Capture the cell that displays the provided text and extract its [X, Y] central coordinate. 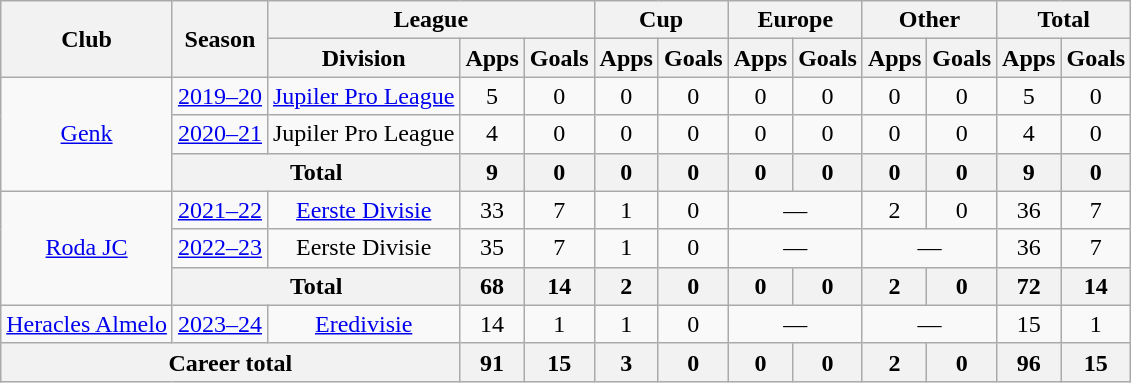
League [430, 20]
Heracles Almelo [87, 324]
72 [1029, 286]
Genk [87, 134]
91 [492, 362]
Season [220, 39]
2023–24 [220, 324]
35 [492, 248]
2019–20 [220, 96]
Eredivisie [363, 324]
Europe [795, 20]
Career total [230, 362]
33 [492, 210]
Other [929, 20]
Roda JC [87, 248]
Cup [661, 20]
68 [492, 286]
Division [363, 58]
96 [1029, 362]
2022–23 [220, 248]
3 [626, 362]
2021–22 [220, 210]
2020–21 [220, 134]
Club [87, 39]
